Locate the cell with the specified text and output its (x, y) center coordinate. 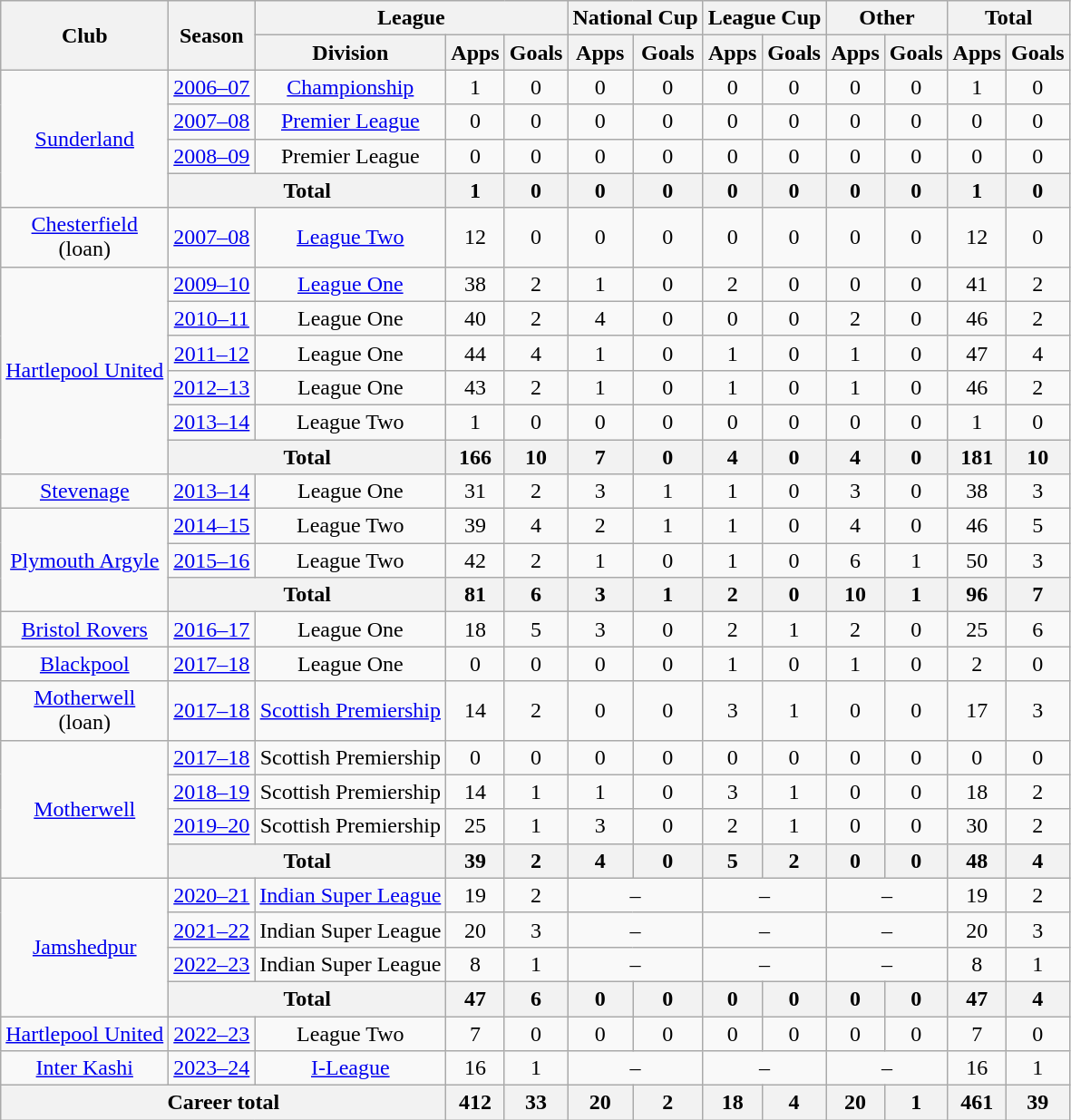
2009–10 (212, 284)
81 (475, 595)
Other (887, 18)
40 (475, 318)
Chesterfield (loan) (85, 238)
Plymouth Argyle (85, 560)
Blackpool (85, 664)
League Cup (764, 18)
50 (977, 560)
41 (977, 284)
2021–22 (212, 930)
96 (977, 595)
181 (977, 456)
33 (536, 1103)
2019–20 (212, 826)
Club (85, 35)
Career total (223, 1103)
461 (977, 1103)
2014–15 (212, 526)
Sunderland (85, 139)
412 (475, 1103)
2023–24 (212, 1068)
2016–17 (212, 629)
League (412, 18)
Division (350, 53)
2020–21 (212, 895)
Motherwell (loan) (85, 711)
166 (475, 456)
42 (475, 560)
I-League (350, 1068)
2012–13 (212, 387)
43 (475, 387)
31 (475, 492)
National Cup (635, 18)
44 (475, 353)
Championship (350, 87)
48 (977, 861)
2015–16 (212, 560)
2011–12 (212, 353)
Inter Kashi (85, 1068)
30 (977, 826)
Stevenage (85, 492)
2006–07 (212, 87)
2018–19 (212, 792)
Jamshedpur (85, 947)
2010–11 (212, 318)
2008–09 (212, 156)
Bristol Rovers (85, 629)
17 (977, 711)
Motherwell (85, 809)
Season (212, 35)
